Pinpoint the cell where the given text exists, returning its [x, y] midpoint coordinate. 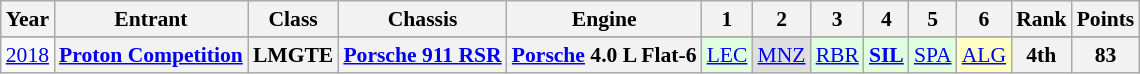
6 [984, 19]
5 [933, 19]
SIL [886, 55]
Engine [604, 19]
2018 [28, 55]
Chassis [422, 19]
2 [781, 19]
SPA [933, 55]
LEC [728, 55]
Porsche 911 RSR [422, 55]
1 [728, 19]
4th [1042, 55]
ALG [984, 55]
3 [838, 19]
Points [1106, 19]
Porsche 4.0 L Flat-6 [604, 55]
RBR [838, 55]
LMGTE [293, 55]
83 [1106, 55]
Proton Competition [151, 55]
Year [28, 19]
MNZ [781, 55]
Entrant [151, 19]
Class [293, 19]
Rank [1042, 19]
4 [886, 19]
